Detect which cell encompasses the target text, then output its (X, Y) center coordinate. 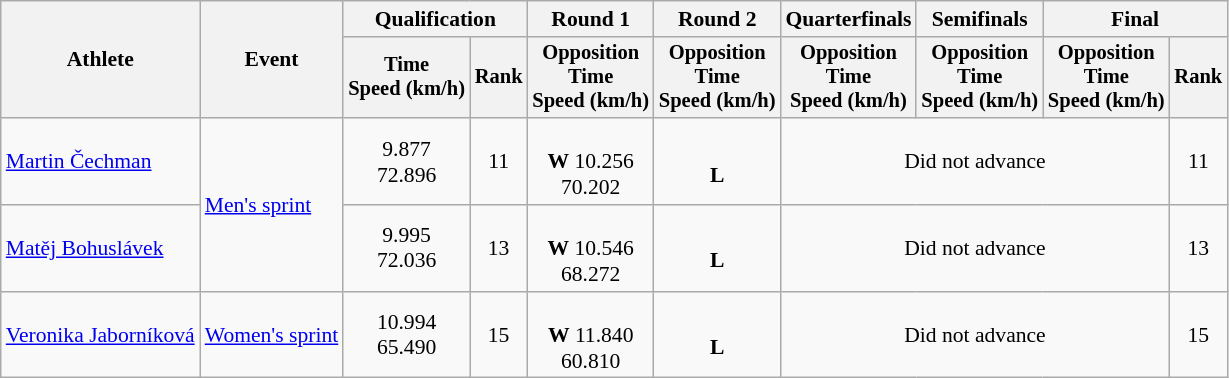
W 10.54668.272 (590, 248)
Matěj Bohuslávek (100, 248)
Men's sprint (272, 204)
9.87772.896 (406, 162)
Semifinals (980, 19)
Martin Čechman (100, 162)
Quarterfinals (848, 19)
9.99572.036 (406, 248)
Event (272, 60)
TimeSpeed (km/h) (406, 78)
Athlete (100, 60)
Round 1 (590, 19)
W 10.25670.202 (590, 162)
Round 2 (718, 19)
Final (1135, 19)
Qualification (435, 19)
